Extract the [X, Y] coordinate from the center of the cell holding the provided text.  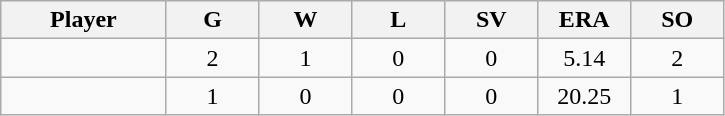
Player [84, 20]
5.14 [584, 58]
SO [678, 20]
20.25 [584, 96]
L [398, 20]
ERA [584, 20]
G [212, 20]
W [306, 20]
SV [492, 20]
